Pinpoint the cell where the given text exists, returning its (x, y) midpoint coordinate. 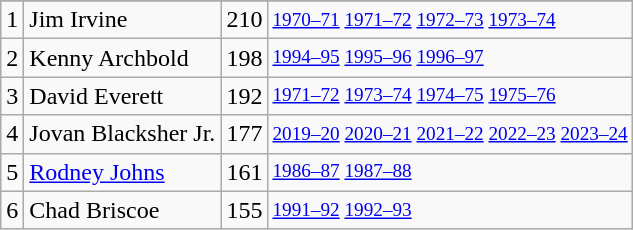
Chad Briscoe (122, 210)
1970–71 1971–72 1972–73 1973–74 (450, 20)
155 (244, 210)
198 (244, 58)
192 (244, 96)
2 (12, 58)
David Everett (122, 96)
5 (12, 172)
3 (12, 96)
6 (12, 210)
Rodney Johns (122, 172)
1 (12, 20)
Jim Irvine (122, 20)
1971–72 1973–74 1974–75 1975–76 (450, 96)
4 (12, 134)
1991–92 1992–93 (450, 210)
210 (244, 20)
161 (244, 172)
Kenny Archbold (122, 58)
177 (244, 134)
Jovan Blacksher Jr. (122, 134)
1986–87 1987–88 (450, 172)
1994–95 1995–96 1996–97 (450, 58)
2019–20 2020–21 2021–22 2022–23 2023–24 (450, 134)
